Search for the cell housing the specified text and yield its [x, y] center coordinate. 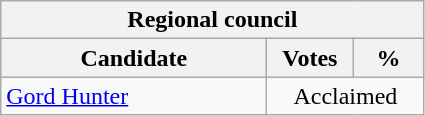
Regional council [212, 20]
Acclaimed [346, 96]
Candidate [134, 58]
Votes [310, 58]
% [388, 58]
Gord Hunter [134, 96]
